Capture the cell that displays the provided text and extract its (x, y) central coordinate. 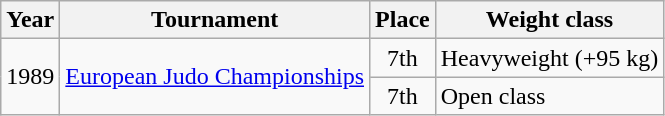
Tournament (215, 20)
European Judo Championships (215, 77)
Heavyweight (+95 kg) (550, 58)
Year (30, 20)
Weight class (550, 20)
1989 (30, 77)
Open class (550, 96)
Place (403, 20)
